Scan for the cell matching the given text and deliver its (x, y) coordinate at center. 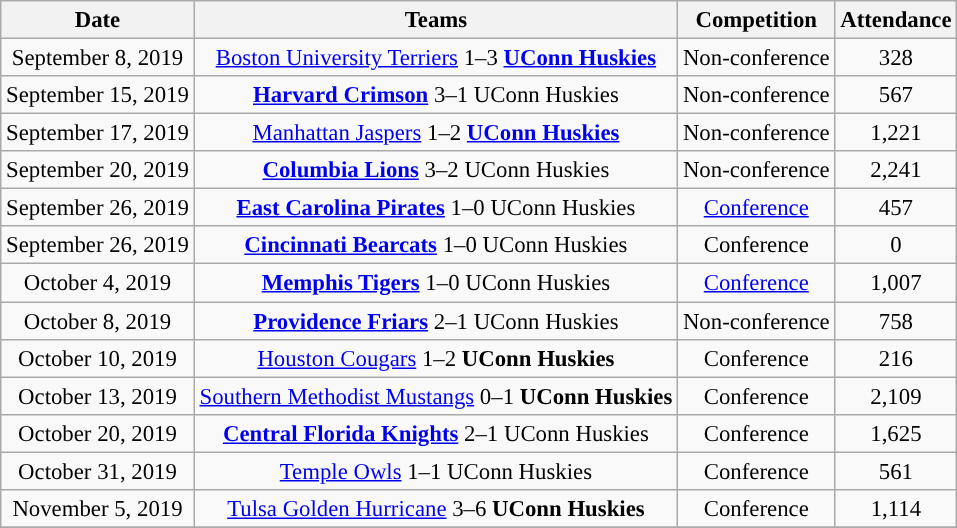
October 31, 2019 (98, 471)
October 8, 2019 (98, 321)
September 20, 2019 (98, 170)
561 (896, 471)
1,221 (896, 133)
October 4, 2019 (98, 283)
Houston Cougars 1–2 UConn Huskies (436, 358)
November 5, 2019 (98, 509)
September 15, 2019 (98, 95)
Columbia Lions 3–2 UConn Huskies (436, 170)
567 (896, 95)
Attendance (896, 20)
0 (896, 245)
328 (896, 58)
1,114 (896, 509)
Providence Friars 2–1 UConn Huskies (436, 321)
Cincinnati Bearcats 1–0 UConn Huskies (436, 245)
October 20, 2019 (98, 433)
Temple Owls 1–1 UConn Huskies (436, 471)
1,625 (896, 433)
2,109 (896, 396)
Harvard Crimson 3–1 UConn Huskies (436, 95)
Date (98, 20)
2,241 (896, 170)
Teams (436, 20)
September 8, 2019 (98, 58)
East Carolina Pirates 1–0 UConn Huskies (436, 208)
Central Florida Knights 2–1 UConn Huskies (436, 433)
Tulsa Golden Hurricane 3–6 UConn Huskies (436, 509)
Boston University Terriers 1–3 UConn Huskies (436, 58)
October 10, 2019 (98, 358)
Memphis Tigers 1–0 UConn Huskies (436, 283)
September 17, 2019 (98, 133)
457 (896, 208)
Southern Methodist Mustangs 0–1 UConn Huskies (436, 396)
October 13, 2019 (98, 396)
Manhattan Jaspers 1–2 UConn Huskies (436, 133)
758 (896, 321)
1,007 (896, 283)
216 (896, 358)
Competition (756, 20)
